From the cell containing the given text, extract its center point as (X, Y) coordinate. 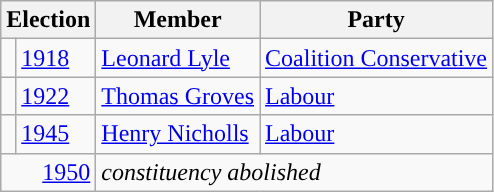
Party (376, 20)
Leonard Lyle (178, 58)
constituency abolished (294, 172)
Election (48, 20)
Coalition Conservative (376, 58)
Henry Nicholls (178, 134)
1945 (56, 134)
1922 (56, 96)
Thomas Groves (178, 96)
1950 (48, 172)
1918 (56, 58)
Member (178, 20)
